Output the [x, y] coordinate of the center of the cell containing the given text.  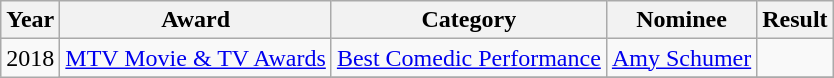
Nominee [681, 20]
2018 [30, 58]
MTV Movie & TV Awards [196, 58]
Category [468, 20]
Year [30, 20]
Amy Schumer [681, 58]
Result [795, 20]
Award [196, 20]
Best Comedic Performance [468, 58]
